Find where the given text appears and provide that cell's center as [X, Y] coordinate. 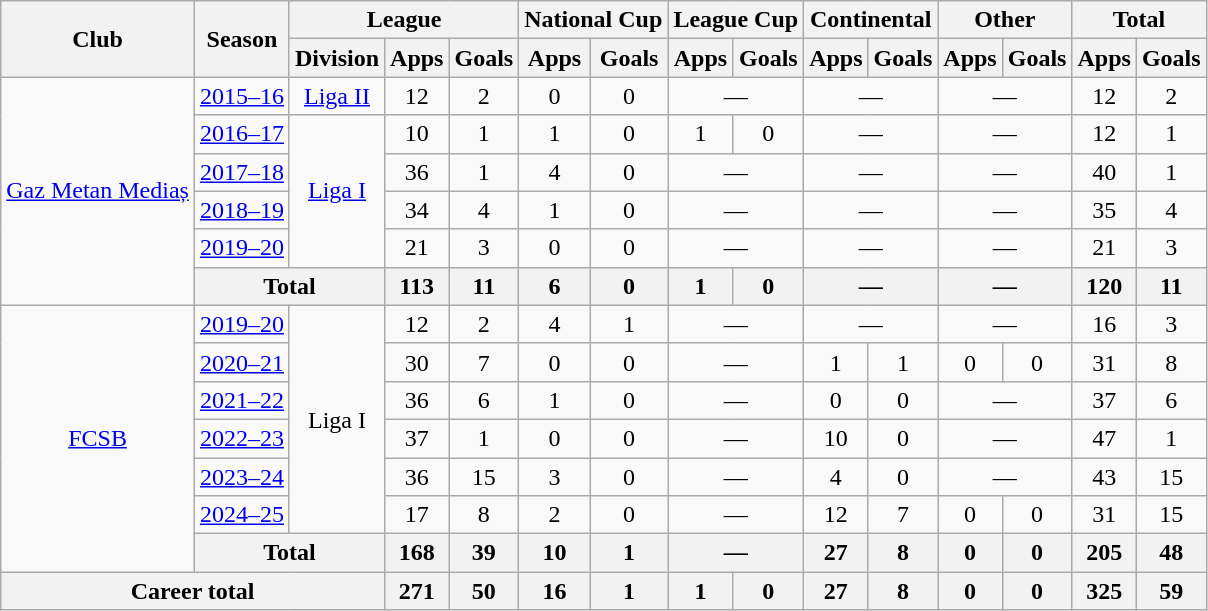
Career total [193, 591]
120 [1104, 286]
35 [1104, 210]
47 [1104, 438]
43 [1104, 477]
34 [417, 210]
39 [484, 553]
2022–23 [242, 438]
League [404, 20]
2020–21 [242, 362]
FCSB [98, 438]
Club [98, 39]
2016–17 [242, 134]
168 [417, 553]
Division [336, 58]
Continental [871, 20]
Liga II [336, 96]
59 [1171, 591]
2017–18 [242, 172]
113 [417, 286]
205 [1104, 553]
30 [417, 362]
Other [1005, 20]
Gaz Metan Mediaș [98, 191]
2021–22 [242, 400]
2015–16 [242, 96]
325 [1104, 591]
48 [1171, 553]
17 [417, 515]
Season [242, 39]
40 [1104, 172]
2018–19 [242, 210]
League Cup [736, 20]
2023–24 [242, 477]
271 [417, 591]
50 [484, 591]
2024–25 [242, 515]
National Cup [594, 20]
